Capture the cell that displays the provided text and extract its (X, Y) central coordinate. 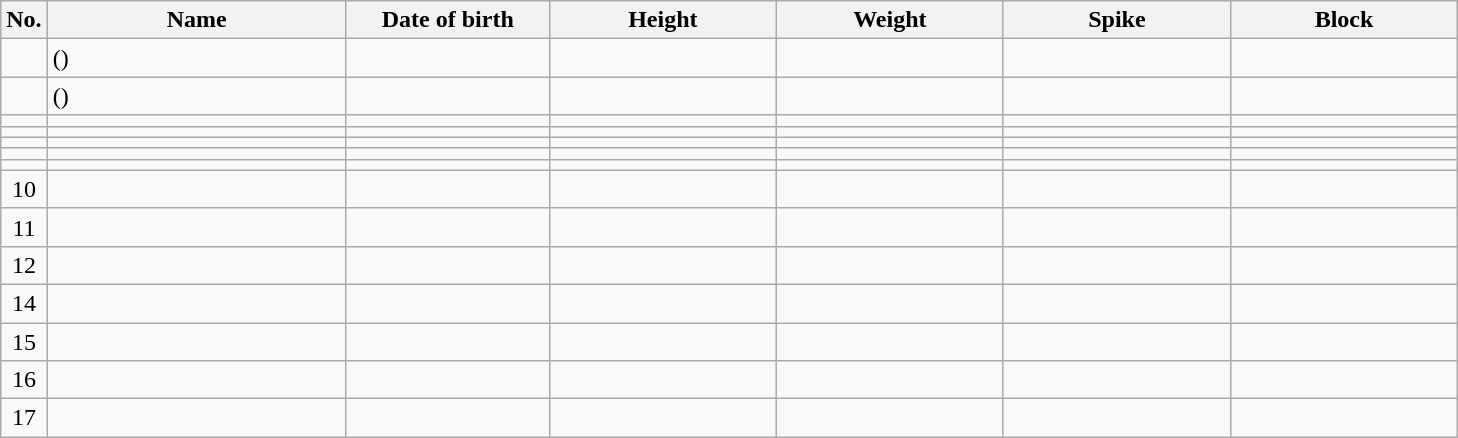
14 (24, 303)
10 (24, 189)
No. (24, 20)
11 (24, 227)
17 (24, 418)
15 (24, 341)
16 (24, 380)
Name (196, 20)
Spike (1116, 20)
Height (662, 20)
12 (24, 265)
Block (1344, 20)
Weight (890, 20)
Date of birth (448, 20)
